Return [x, y] of the center of cell containing provided text 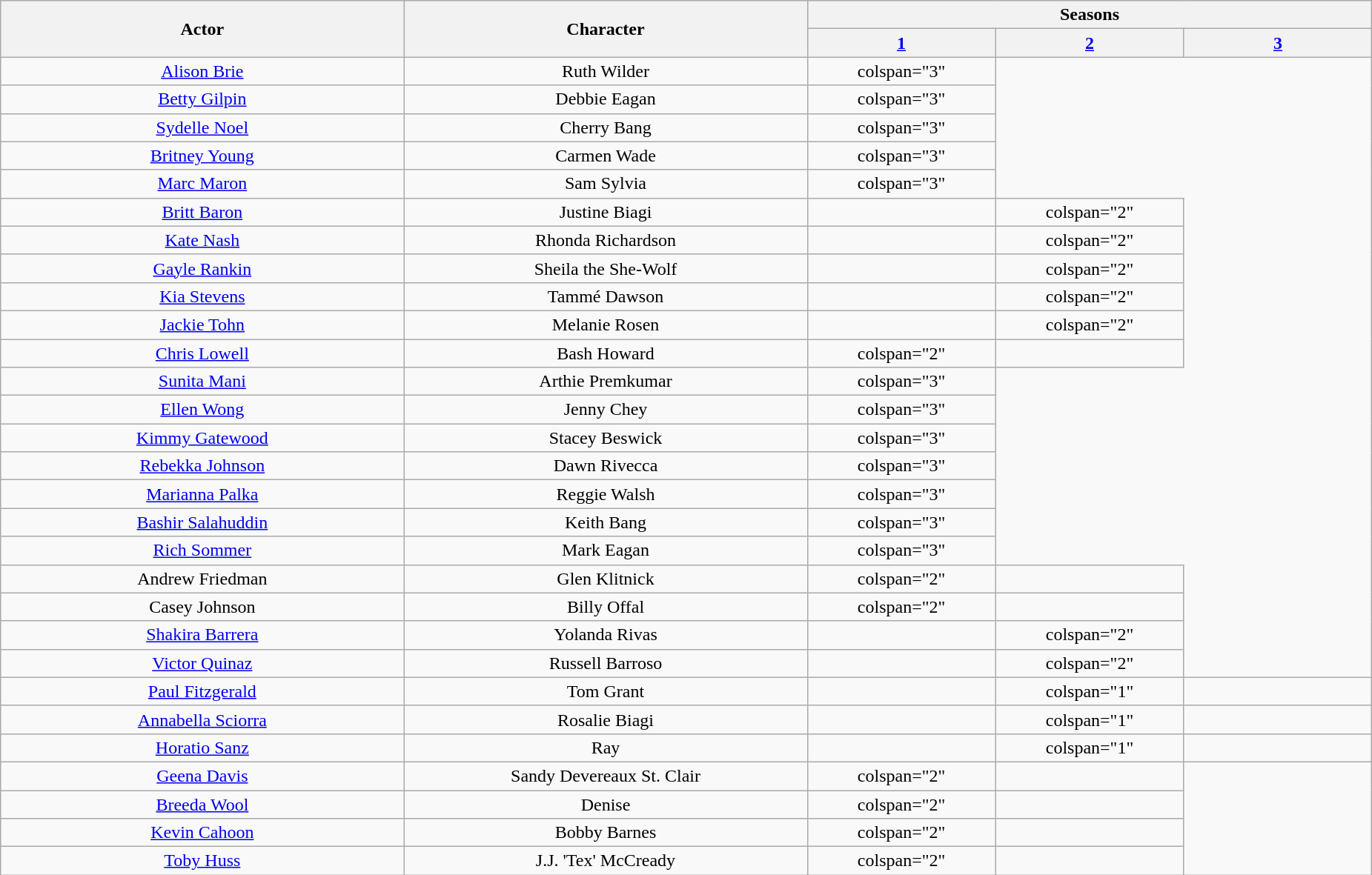
Annabella Sciorra [202, 719]
Sam Sylvia [606, 184]
Paul Fitzgerald [202, 691]
Geena Davis [202, 776]
Sheila the She-Wolf [606, 268]
Ray [606, 748]
Character [606, 29]
Rich Sommer [202, 550]
Denise [606, 804]
Ruth Wilder [606, 71]
Gayle Rankin [202, 268]
Mark Eagan [606, 550]
Billy Offal [606, 607]
Kimmy Gatewood [202, 438]
Russell Barroso [606, 663]
Seasons [1090, 15]
Chris Lowell [202, 353]
1 [901, 43]
Alison Brie [202, 71]
Britt Baron [202, 212]
Britney Young [202, 156]
J.J. 'Tex' McCready [606, 861]
Kia Stevens [202, 296]
Sydelle Noel [202, 127]
Bashir Salahuddin [202, 522]
Shakira Barrera [202, 635]
Marc Maron [202, 184]
Bash Howard [606, 353]
Yolanda Rivas [606, 635]
Rhonda Richardson [606, 240]
Jenny Chey [606, 410]
Sandy Devereaux St. Clair [606, 776]
Justine Biagi [606, 212]
Kevin Cahoon [202, 833]
Jackie Tohn [202, 325]
Bobby Barnes [606, 833]
Betty Gilpin [202, 99]
Kate Nash [202, 240]
Tom Grant [606, 691]
Victor Quinaz [202, 663]
Andrew Friedman [202, 579]
Keith Bang [606, 522]
Sunita Mani [202, 382]
Ellen Wong [202, 410]
Melanie Rosen [606, 325]
Dawn Rivecca [606, 466]
Marianna Palka [202, 494]
Debbie Eagan [606, 99]
3 [1278, 43]
Stacey Beswick [606, 438]
Glen Klitnick [606, 579]
Reggie Walsh [606, 494]
Actor [202, 29]
2 [1090, 43]
Toby Huss [202, 861]
Rebekka Johnson [202, 466]
Breeda Wool [202, 804]
Carmen Wade [606, 156]
Arthie Premkumar [606, 382]
Tammé Dawson [606, 296]
Casey Johnson [202, 607]
Cherry Bang [606, 127]
Rosalie Biagi [606, 719]
Horatio Sanz [202, 748]
